Extract the (X, Y) coordinate from the center of the cell holding the provided text.  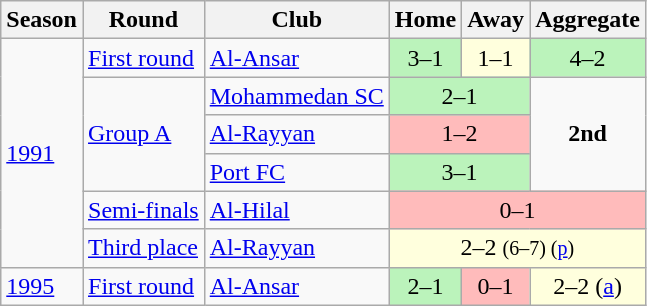
4–2 (588, 58)
Port FC (296, 172)
Club (296, 20)
Away (496, 20)
1991 (42, 153)
2–2 (a) (588, 286)
1995 (42, 286)
Home (425, 20)
2–2 (6–7) (p) (517, 248)
Semi-finals (143, 210)
Aggregate (588, 20)
Third place (143, 248)
Group A (143, 134)
Round (143, 20)
Al-Hilal (296, 210)
1–2 (459, 134)
1–1 (496, 58)
Mohammedan SC (296, 96)
Season (42, 20)
2nd (588, 134)
